Capture the cell that displays the provided text and extract its [x, y] central coordinate. 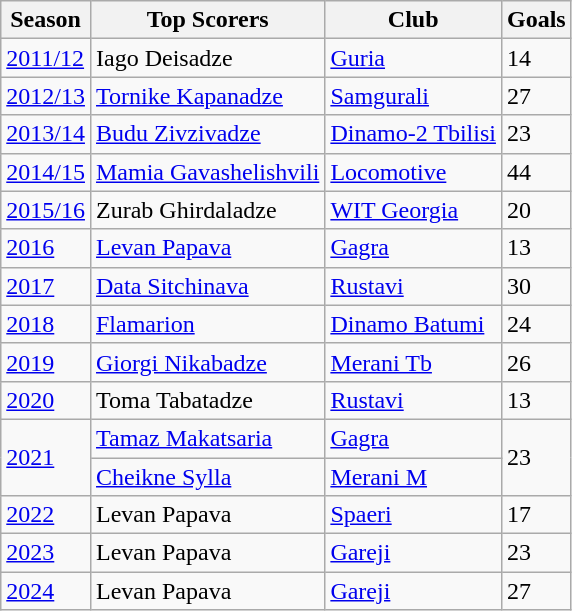
Club [414, 20]
2016 [46, 248]
44 [536, 172]
Top Scorers [207, 20]
Samgurali [414, 96]
14 [536, 58]
2021 [46, 457]
Locomotive [414, 172]
Toma Tabatadze [207, 400]
Season [46, 20]
Mamia Gavashelishvili [207, 172]
Flamarion [207, 324]
2011/12 [46, 58]
2015/16 [46, 210]
2022 [46, 515]
Tornike Kapanadze [207, 96]
Dinamo-2 Tbilisi [414, 134]
2024 [46, 591]
Data Sitchinava [207, 286]
WIT Georgia [414, 210]
17 [536, 515]
20 [536, 210]
2020 [46, 400]
Cheikne Sylla [207, 477]
Merani M [414, 477]
2014/15 [46, 172]
24 [536, 324]
Iago Deisadze [207, 58]
Giorgi Nikabadze [207, 362]
Merani Tb [414, 362]
2023 [46, 553]
2018 [46, 324]
Spaeri [414, 515]
Guria [414, 58]
Dinamo Batumi [414, 324]
Tamaz Makatsaria [207, 438]
2013/14 [46, 134]
2012/13 [46, 96]
Zurab Ghirdaladze [207, 210]
30 [536, 286]
Budu Zivzivadze [207, 134]
Goals [536, 20]
26 [536, 362]
2017 [46, 286]
2019 [46, 362]
